From the cell containing the given text, extract its center point as (x, y) coordinate. 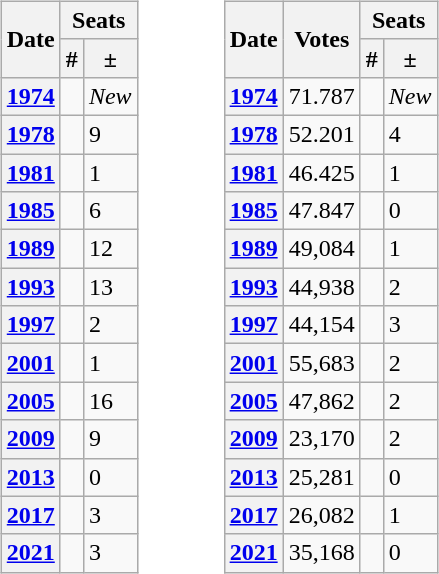
47,862 (322, 401)
46.425 (322, 173)
55,683 (322, 363)
Votes (322, 39)
44,938 (322, 287)
6 (110, 211)
47.847 (322, 211)
49,084 (322, 249)
13 (110, 287)
44,154 (322, 325)
25,281 (322, 477)
26,082 (322, 515)
12 (110, 249)
71.787 (322, 96)
35,168 (322, 553)
4 (410, 134)
52.201 (322, 134)
23,170 (322, 439)
16 (110, 401)
